Output the [x, y] coordinate of the center of the cell containing the given text.  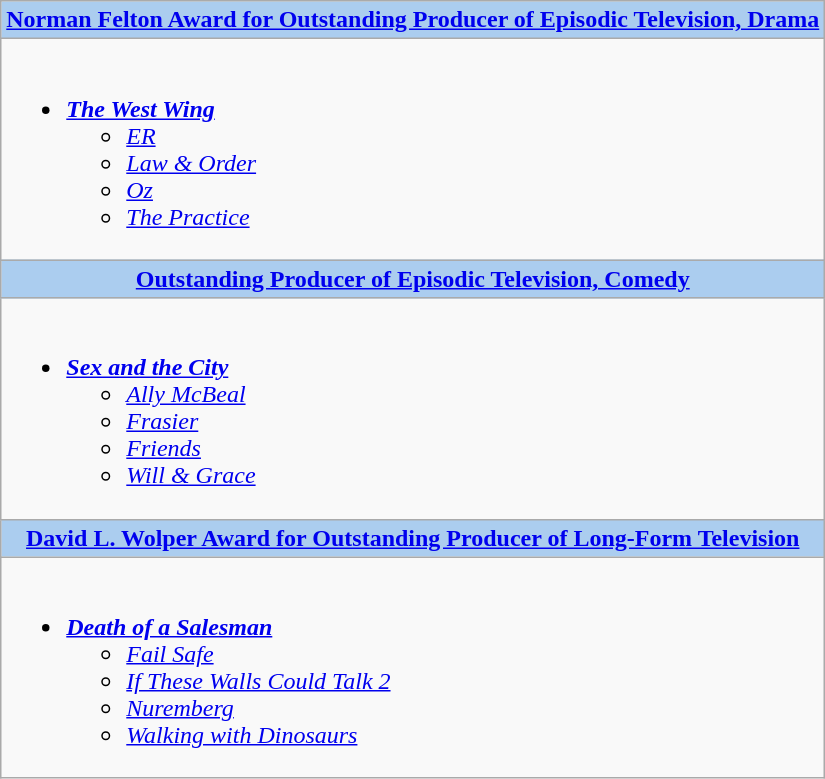
The West WingERLaw & OrderOzThe Practice [413, 150]
Outstanding Producer of Episodic Television, Comedy [413, 279]
David L. Wolper Award for Outstanding Producer of Long-Form Television [413, 538]
Norman Felton Award for Outstanding Producer of Episodic Television, Drama [413, 20]
Death of a SalesmanFail SafeIf These Walls Could Talk 2NurembergWalking with Dinosaurs [413, 668]
Sex and the CityAlly McBealFrasierFriendsWill & Grace [413, 408]
